Detect which cell encompasses the target text, then output its (x, y) center coordinate. 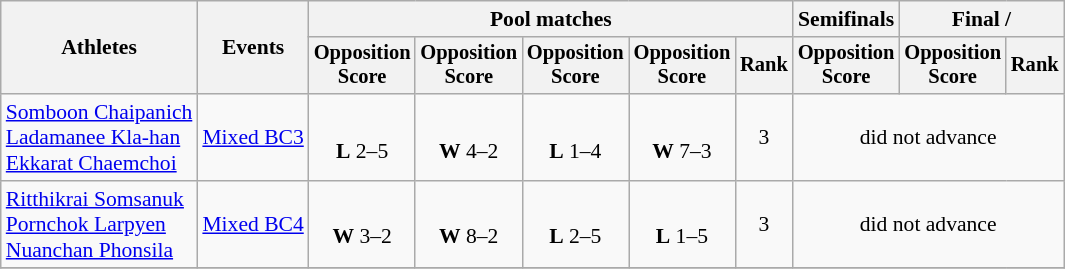
L 1–4 (576, 138)
W 7–3 (682, 138)
Mixed BC4 (252, 224)
W 3–2 (362, 224)
Pool matches (551, 19)
Ritthikrai Somsanuk Pornchok Larpyen Nuanchan Phonsila (100, 224)
W 8–2 (468, 224)
Semifinals (846, 19)
L 1–5 (682, 224)
Final / (981, 19)
W 4–2 (468, 138)
Events (252, 48)
Somboon Chaipanich Ladamanee Kla-han Ekkarat Chaemchoi (100, 138)
Athletes (100, 48)
Mixed BC3 (252, 138)
